Search for the cell housing the specified text and yield its (X, Y) center coordinate. 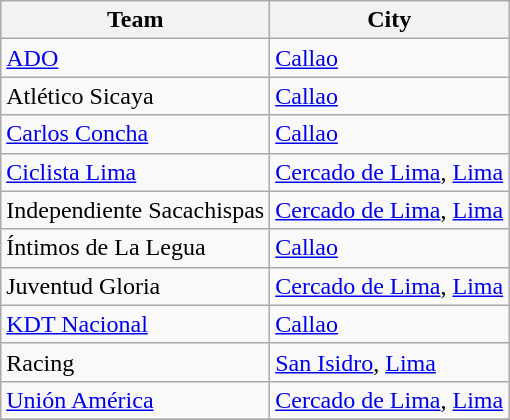
Carlos Concha (136, 134)
City (390, 20)
Unión América (136, 400)
ADO (136, 58)
Racing (136, 362)
KDT Nacional (136, 324)
Independiente Sacachispas (136, 210)
Atlético Sicaya (136, 96)
Team (136, 20)
Juventud Gloria (136, 286)
Ciclista Lima (136, 172)
Íntimos de La Legua (136, 248)
San Isidro, Lima (390, 362)
